Extract the [X, Y] coordinate from the center of the cell holding the provided text.  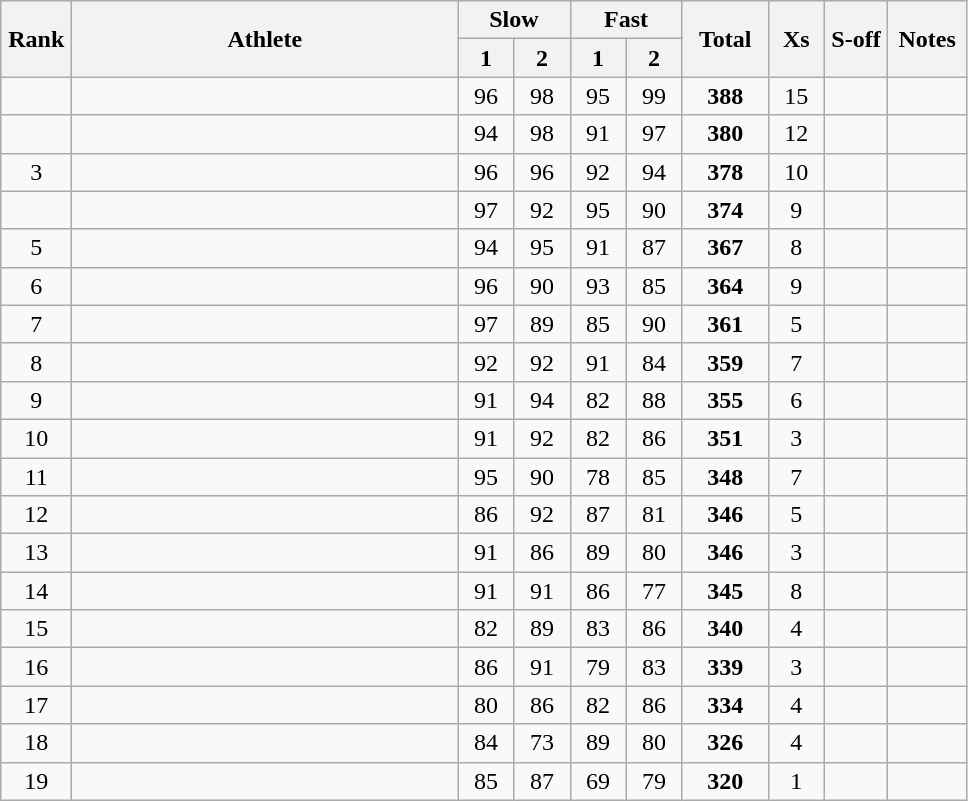
S-off [856, 39]
345 [725, 591]
374 [725, 210]
334 [725, 705]
16 [36, 667]
340 [725, 629]
388 [725, 96]
99 [654, 96]
19 [36, 781]
88 [654, 400]
320 [725, 781]
11 [36, 477]
378 [725, 172]
18 [36, 743]
Slow [514, 20]
367 [725, 248]
13 [36, 553]
81 [654, 515]
17 [36, 705]
326 [725, 743]
361 [725, 324]
351 [725, 438]
348 [725, 477]
14 [36, 591]
Athlete [265, 39]
359 [725, 362]
339 [725, 667]
355 [725, 400]
93 [598, 286]
Total [725, 39]
77 [654, 591]
380 [725, 134]
Xs [796, 39]
69 [598, 781]
Notes [928, 39]
73 [542, 743]
78 [598, 477]
Rank [36, 39]
364 [725, 286]
Fast [626, 20]
